Capture the cell that displays the provided text and extract its [x, y] central coordinate. 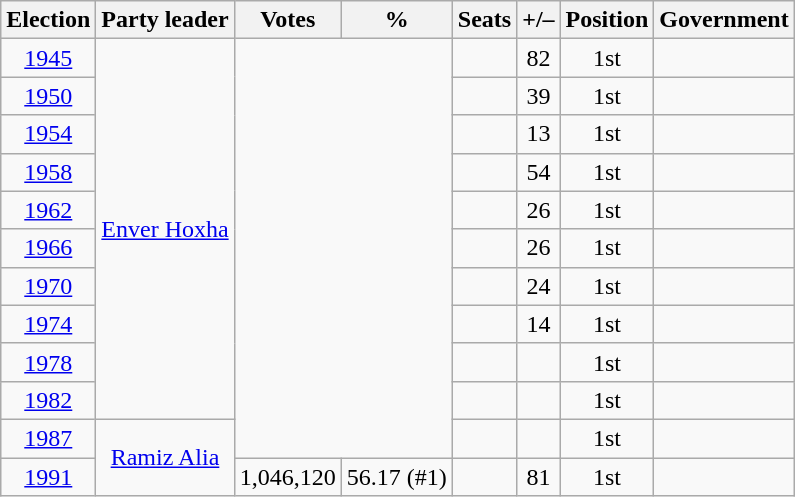
1962 [48, 210]
1,046,120 [288, 477]
39 [538, 96]
Position [607, 20]
1991 [48, 477]
1978 [48, 362]
1987 [48, 438]
Enver Hoxha [165, 230]
81 [538, 477]
+/– [538, 20]
1970 [48, 286]
56.17 (#1) [396, 477]
82 [538, 58]
1966 [48, 248]
13 [538, 134]
1974 [48, 324]
Votes [288, 20]
Election [48, 20]
Government [724, 20]
1982 [48, 400]
Ramiz Alia [165, 457]
Party leader [165, 20]
24 [538, 286]
1950 [48, 96]
1945 [48, 58]
Seats [484, 20]
54 [538, 172]
14 [538, 324]
% [396, 20]
1958 [48, 172]
1954 [48, 134]
